Find where the given text appears and provide that cell's center as (X, Y) coordinate. 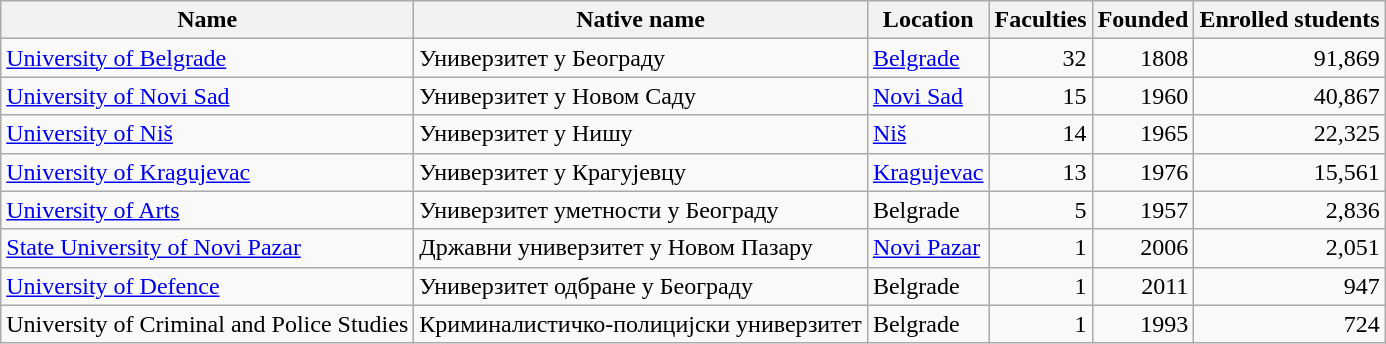
2,836 (1290, 210)
1993 (1143, 324)
University of Novi Sad (208, 96)
32 (1040, 58)
15,561 (1290, 172)
Универзитет у Крагујевцу (641, 172)
Универзитет у Нишу (641, 134)
Founded (1143, 20)
Novi Pazar (928, 248)
University of Defence (208, 286)
Location (928, 20)
Enrolled students (1290, 20)
Државни универзитет у Новом Пазару (641, 248)
2011 (1143, 286)
Kragujevac (928, 172)
2,051 (1290, 248)
Novi Sad (928, 96)
University of Kragujevac (208, 172)
1976 (1143, 172)
University of Criminal and Police Studies (208, 324)
1965 (1143, 134)
Faculties (1040, 20)
1808 (1143, 58)
Name (208, 20)
Универзитет у Новом Саду (641, 96)
Niš (928, 134)
724 (1290, 324)
University of Arts (208, 210)
1960 (1143, 96)
91,869 (1290, 58)
15 (1040, 96)
Универзитет у Београду (641, 58)
1957 (1143, 210)
University of Belgrade (208, 58)
14 (1040, 134)
Native name (641, 20)
State University of Novi Pazar (208, 248)
Универзитет уметности у Београду (641, 210)
Криминалистичко-полицијски универзитет (641, 324)
Универзитет одбране у Београду (641, 286)
22,325 (1290, 134)
University of Niš (208, 134)
40,867 (1290, 96)
2006 (1143, 248)
947 (1290, 286)
13 (1040, 172)
5 (1040, 210)
